From the cell containing the given text, extract its center point as (X, Y) coordinate. 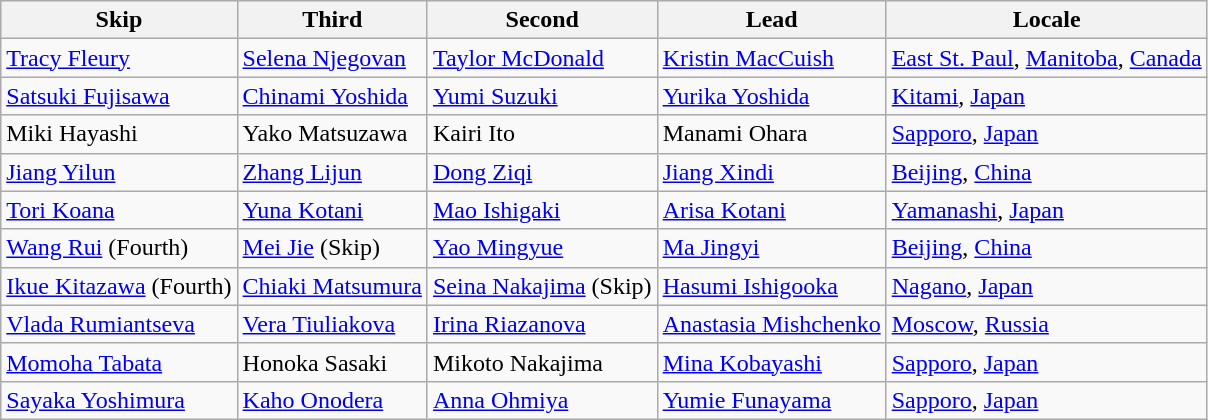
Zhang Lijun (332, 172)
Vera Tiuliakova (332, 324)
Yumi Suzuki (542, 96)
Ikue Kitazawa (Fourth) (119, 286)
Honoka Sasaki (332, 362)
Lead (772, 20)
Selena Njegovan (332, 58)
Wang Rui (Fourth) (119, 248)
Anna Ohmiya (542, 400)
Kristin MacCuish (772, 58)
Yao Mingyue (542, 248)
Jiang Xindi (772, 172)
Momoha Tabata (119, 362)
Dong Ziqi (542, 172)
Satsuki Fujisawa (119, 96)
Mina Kobayashi (772, 362)
Chinami Yoshida (332, 96)
Mei Jie (Skip) (332, 248)
Hasumi Ishigooka (772, 286)
Manami Ohara (772, 134)
Moscow, Russia (1046, 324)
Tori Koana (119, 210)
Skip (119, 20)
Yumie Funayama (772, 400)
Arisa Kotani (772, 210)
Jiang Yilun (119, 172)
Chiaki Matsumura (332, 286)
Kitami, Japan (1046, 96)
Tracy Fleury (119, 58)
Vlada Rumiantseva (119, 324)
Third (332, 20)
Yamanashi, Japan (1046, 210)
Mikoto Nakajima (542, 362)
Yako Matsuzawa (332, 134)
Seina Nakajima (Skip) (542, 286)
Yuna Kotani (332, 210)
Sayaka Yoshimura (119, 400)
Second (542, 20)
Kaho Onodera (332, 400)
Nagano, Japan (1046, 286)
Miki Hayashi (119, 134)
Irina Riazanova (542, 324)
Yurika Yoshida (772, 96)
Taylor McDonald (542, 58)
East St. Paul, Manitoba, Canada (1046, 58)
Anastasia Mishchenko (772, 324)
Ma Jingyi (772, 248)
Locale (1046, 20)
Kairi Ito (542, 134)
Mao Ishigaki (542, 210)
